From the cell containing the given text, extract its center point as [X, Y] coordinate. 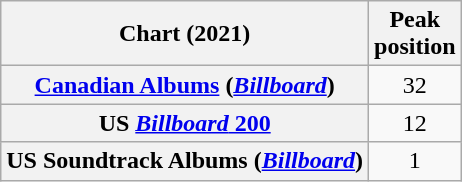
US Billboard 200 [185, 123]
1 [415, 161]
Chart (2021) [185, 34]
32 [415, 85]
US Soundtrack Albums (Billboard) [185, 161]
Canadian Albums (Billboard) [185, 85]
12 [415, 123]
Peakposition [415, 34]
